Return the (x, y) coordinate for the center point of the cell that contains the specified text.  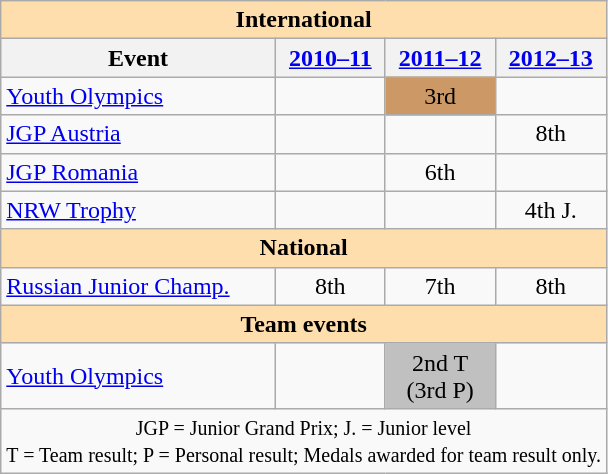
2011–12 (440, 58)
2012–13 (550, 58)
International (304, 20)
6th (440, 172)
JGP Austria (138, 134)
National (304, 248)
2nd T (3rd P) (440, 376)
7th (440, 286)
JGP Romania (138, 172)
4th J. (550, 210)
3rd (440, 96)
Event (138, 58)
2010–11 (330, 58)
NRW Trophy (138, 210)
Russian Junior Champ. (138, 286)
Team events (304, 324)
JGP = Junior Grand Prix; J. = Junior level T = Team result; P = Personal result; Medals awarded for team result only. (304, 440)
